Output the [x, y] coordinate of the center of the cell containing the given text.  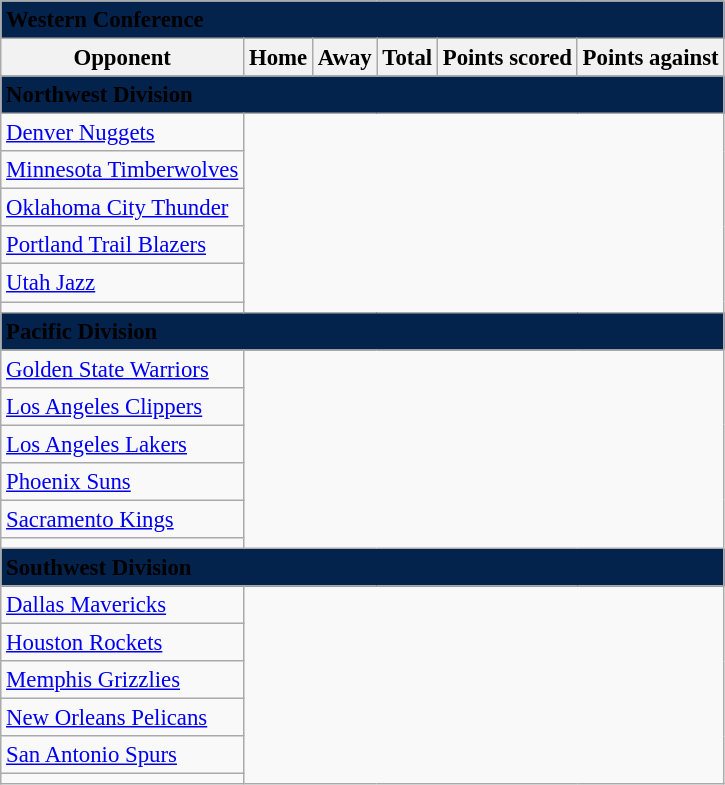
Points against [650, 58]
Portland Trail Blazers [122, 245]
Minnesota Timberwolves [122, 170]
Oklahoma City Thunder [122, 208]
Dallas Mavericks [122, 605]
Los Angeles Lakers [122, 444]
Home [278, 58]
Houston Rockets [122, 643]
Sacramento Kings [122, 519]
Opponent [122, 58]
Southwest Division [362, 567]
Points scored [507, 58]
Golden State Warriors [122, 369]
Los Angeles Clippers [122, 406]
Pacific Division [362, 331]
Away [344, 58]
Total [407, 58]
Phoenix Suns [122, 482]
Western Conference [362, 20]
Denver Nuggets [122, 133]
Northwest Division [362, 95]
San Antonio Spurs [122, 755]
Memphis Grizzlies [122, 680]
Utah Jazz [122, 283]
New Orleans Pelicans [122, 718]
